Find where the given text appears and provide that cell's center as [x, y] coordinate. 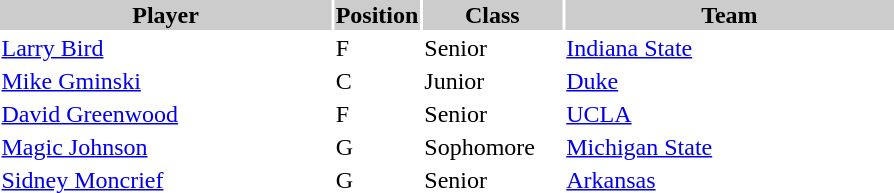
G [377, 147]
Duke [730, 81]
Magic Johnson [166, 147]
Mike Gminski [166, 81]
UCLA [730, 114]
Indiana State [730, 48]
Sophomore [492, 147]
C [377, 81]
David Greenwood [166, 114]
Player [166, 15]
Michigan State [730, 147]
Position [377, 15]
Junior [492, 81]
Class [492, 15]
Larry Bird [166, 48]
Team [730, 15]
